Extract the (X, Y) coordinate from the center of the cell holding the provided text.  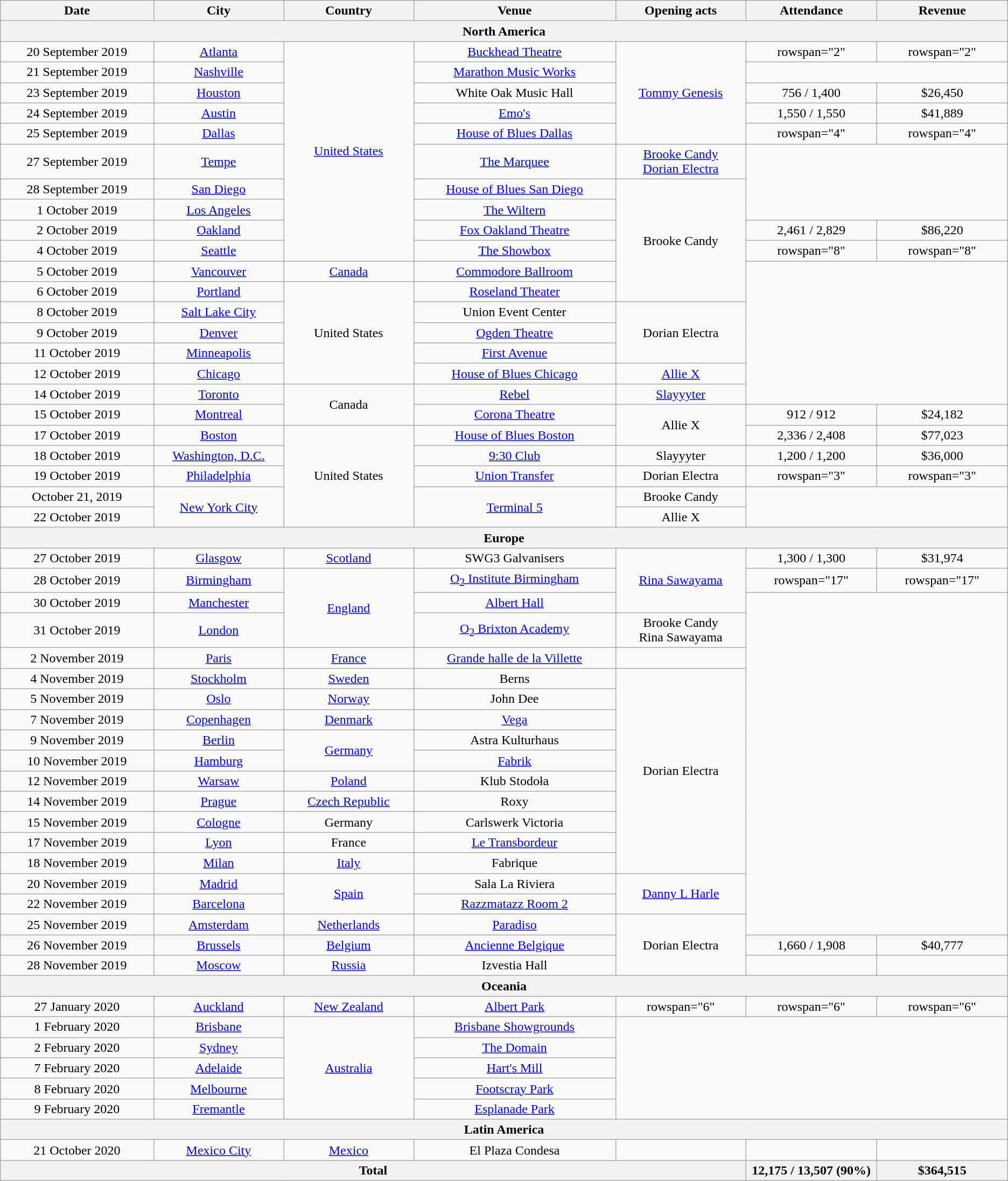
1,200 / 1,200 (811, 456)
27 January 2020 (77, 1007)
Razzmatazz Room 2 (515, 904)
Emo's (515, 113)
30 October 2019 (77, 603)
Danny L Harle (681, 894)
Roseland Theater (515, 292)
Seattle (219, 250)
$77,023 (942, 435)
Fabrique (515, 863)
Los Angeles (219, 209)
Spain (349, 894)
Ogden Theatre (515, 333)
Tommy Genesis (681, 93)
Sweden (349, 679)
Corona Theatre (515, 415)
9 February 2020 (77, 1109)
Lyon (219, 842)
2 February 2020 (77, 1047)
First Avenue (515, 353)
31 October 2019 (77, 630)
18 November 2019 (77, 863)
28 November 2019 (77, 966)
28 October 2019 (77, 580)
1 October 2019 (77, 209)
28 September 2019 (77, 189)
Scotland (349, 558)
Fox Oakland Theatre (515, 230)
Brooke CandyRina Sawayama (681, 630)
Klub Stodoła (515, 781)
Berlin (219, 740)
Barcelona (219, 904)
Venue (515, 11)
Brisbane (219, 1027)
4 November 2019 (77, 679)
Mexico City (219, 1150)
19 October 2019 (77, 476)
Grande halle de la Villette (515, 658)
Albert Hall (515, 603)
Toronto (219, 394)
Norway (349, 699)
23 September 2019 (77, 93)
8 October 2019 (77, 312)
22 November 2019 (77, 904)
Roxy (515, 801)
Czech Republic (349, 801)
Auckland (219, 1007)
Belgium (349, 945)
Ancienne Belgique (515, 945)
Prague (219, 801)
Country (349, 11)
Nashville (219, 72)
Brisbane Showgrounds (515, 1027)
25 September 2019 (77, 134)
9:30 Club (515, 456)
Brooke CandyDorian Electra (681, 162)
Denmark (349, 719)
Le Transbordeur (515, 842)
Commodore Ballroom (515, 271)
House of Blues San Diego (515, 189)
Austin (219, 113)
4 October 2019 (77, 250)
House of Blues Boston (515, 435)
City (219, 11)
The Showbox (515, 250)
$24,182 (942, 415)
Attendance (811, 11)
Amsterdam (219, 925)
1,300 / 1,300 (811, 558)
Denver (219, 333)
SWG3 Galvanisers (515, 558)
20 November 2019 (77, 884)
2,461 / 2,829 (811, 230)
21 October 2020 (77, 1150)
North America (504, 31)
Poland (349, 781)
Terminal 5 (515, 507)
2 November 2019 (77, 658)
Tempe (219, 162)
San Diego (219, 189)
The Marquee (515, 162)
$31,974 (942, 558)
12,175 / 13,507 (90%) (811, 1170)
2,336 / 2,408 (811, 435)
Birmingham (219, 580)
Total (373, 1170)
$41,889 (942, 113)
Portland (219, 292)
Union Event Center (515, 312)
17 November 2019 (77, 842)
14 November 2019 (77, 801)
Moscow (219, 966)
Albert Park (515, 1007)
Italy (349, 863)
Revenue (942, 11)
9 October 2019 (77, 333)
$26,450 (942, 93)
18 October 2019 (77, 456)
912 / 912 (811, 415)
1 February 2020 (77, 1027)
12 October 2019 (77, 374)
Date (77, 11)
Boston (219, 435)
14 October 2019 (77, 394)
$364,515 (942, 1170)
Madrid (219, 884)
Fabrik (515, 760)
10 November 2019 (77, 760)
The Domain (515, 1047)
Brussels (219, 945)
Glasgow (219, 558)
7 February 2020 (77, 1068)
Rebel (515, 394)
6 October 2019 (77, 292)
12 November 2019 (77, 781)
15 October 2019 (77, 415)
27 October 2019 (77, 558)
Melbourne (219, 1088)
$40,777 (942, 945)
Europe (504, 537)
20 September 2019 (77, 52)
756 / 1,400 (811, 93)
11 October 2019 (77, 353)
Australia (349, 1068)
Paris (219, 658)
Sala La Riviera (515, 884)
5 October 2019 (77, 271)
Russia (349, 966)
England (349, 607)
26 November 2019 (77, 945)
Milan (219, 863)
Atlanta (219, 52)
Union Transfer (515, 476)
24 September 2019 (77, 113)
Paradiso (515, 925)
Oakland (219, 230)
Copenhagen (219, 719)
Dallas (219, 134)
Carlswerk Victoria (515, 822)
27 September 2019 (77, 162)
Chicago (219, 374)
Berns (515, 679)
Izvestia Hall (515, 966)
Buckhead Theatre (515, 52)
Astra Kulturhaus (515, 740)
$36,000 (942, 456)
Mexico (349, 1150)
15 November 2019 (77, 822)
2 October 2019 (77, 230)
5 November 2019 (77, 699)
Netherlands (349, 925)
October 21, 2019 (77, 497)
Footscray Park (515, 1088)
O2 Brixton Academy (515, 630)
Vancouver (219, 271)
9 November 2019 (77, 740)
Warsaw (219, 781)
Montreal (219, 415)
Esplanade Park (515, 1109)
House of Blues Chicago (515, 374)
Philadelphia (219, 476)
Oslo (219, 699)
21 September 2019 (77, 72)
17 October 2019 (77, 435)
New York City (219, 507)
Vega (515, 719)
Latin America (504, 1129)
O2 Institute Birmingham (515, 580)
White Oak Music Hall (515, 93)
Houston (219, 93)
Oceania (504, 986)
22 October 2019 (77, 517)
1,550 / 1,550 (811, 113)
New Zealand (349, 1007)
25 November 2019 (77, 925)
Hamburg (219, 760)
Fremantle (219, 1109)
7 November 2019 (77, 719)
Minneapolis (219, 353)
Cologne (219, 822)
Adelaide (219, 1068)
Salt Lake City (219, 312)
House of Blues Dallas (515, 134)
Marathon Music Works (515, 72)
Manchester (219, 603)
El Plaza Condesa (515, 1150)
Hart's Mill (515, 1068)
1,660 / 1,908 (811, 945)
Washington, D.C. (219, 456)
8 February 2020 (77, 1088)
John Dee (515, 699)
Opening acts (681, 11)
Sydney (219, 1047)
$86,220 (942, 230)
London (219, 630)
The Wiltern (515, 209)
Stockholm (219, 679)
Rina Sawayama (681, 580)
